Find where the given text appears and provide that cell's center as [x, y] coordinate. 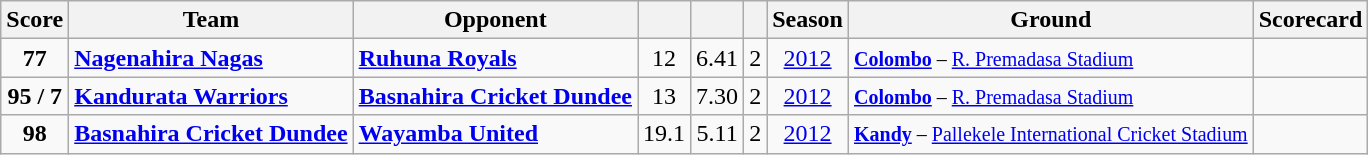
Ground [1050, 20]
Team [211, 20]
Opponent [495, 20]
7.30 [718, 96]
Kandurata Warriors [211, 96]
Scorecard [1310, 20]
Nagenahira Nagas [211, 58]
98 [35, 134]
Kandy – Pallekele International Cricket Stadium [1050, 134]
5.11 [718, 134]
19.1 [664, 134]
13 [664, 96]
95 / 7 [35, 96]
12 [664, 58]
Score [35, 20]
Season [808, 20]
Wayamba United [495, 134]
6.41 [718, 58]
77 [35, 58]
Ruhuna Royals [495, 58]
